Detect which cell encompasses the target text, then output its (X, Y) center coordinate. 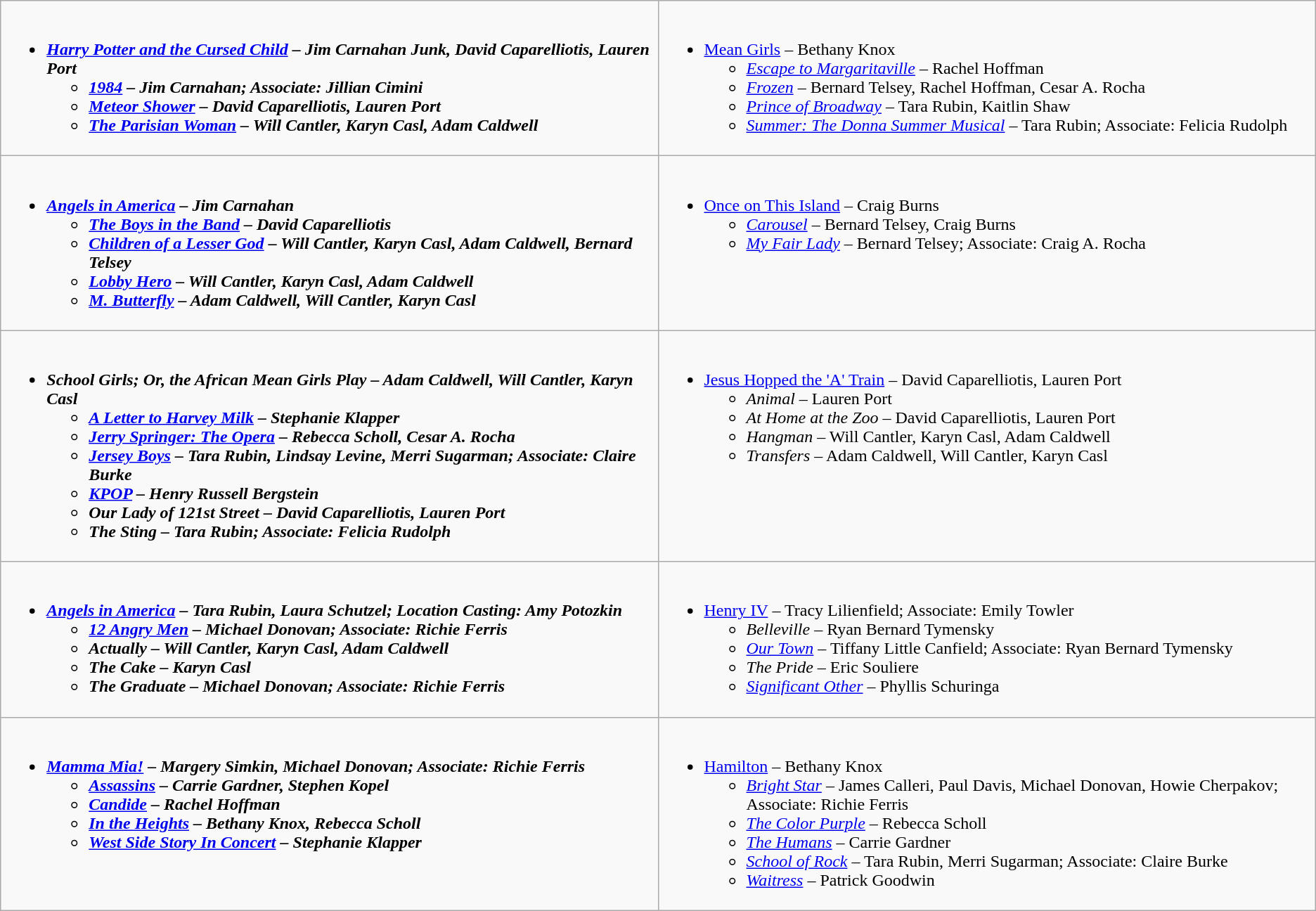
Once on This Island – Craig BurnsCarousel – Bernard Telsey, Craig BurnsMy Fair Lady – Bernard Telsey; Associate: Craig A. Rocha (987, 243)
